Detect which cell encompasses the target text, then output its [X, Y] center coordinate. 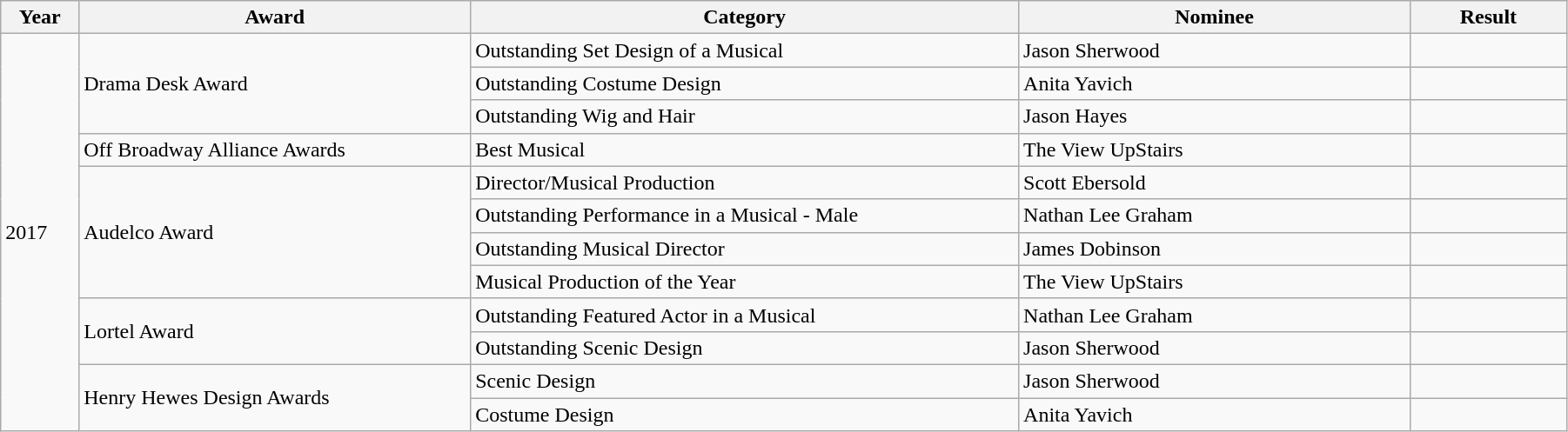
Outstanding Performance in a Musical - Male [745, 216]
Off Broadway Alliance Awards [275, 150]
Musical Production of the Year [745, 282]
Nominee [1215, 17]
Category [745, 17]
Outstanding Costume Design [745, 83]
Director/Musical Production [745, 183]
Scott Ebersold [1215, 183]
James Dobinson [1215, 249]
Outstanding Musical Director [745, 249]
Outstanding Set Design of a Musical [745, 50]
2017 [40, 233]
Audelco Award [275, 232]
Henry Hewes Design Awards [275, 397]
Drama Desk Award [275, 83]
Outstanding Featured Actor in a Musical [745, 315]
Costume Design [745, 415]
Award [275, 17]
Jason Hayes [1215, 116]
Outstanding Wig and Hair [745, 116]
Result [1488, 17]
Outstanding Scenic Design [745, 348]
Year [40, 17]
Lortel Award [275, 331]
Scenic Design [745, 381]
Best Musical [745, 150]
